Extract the (X, Y) coordinate from the center of the cell holding the provided text.  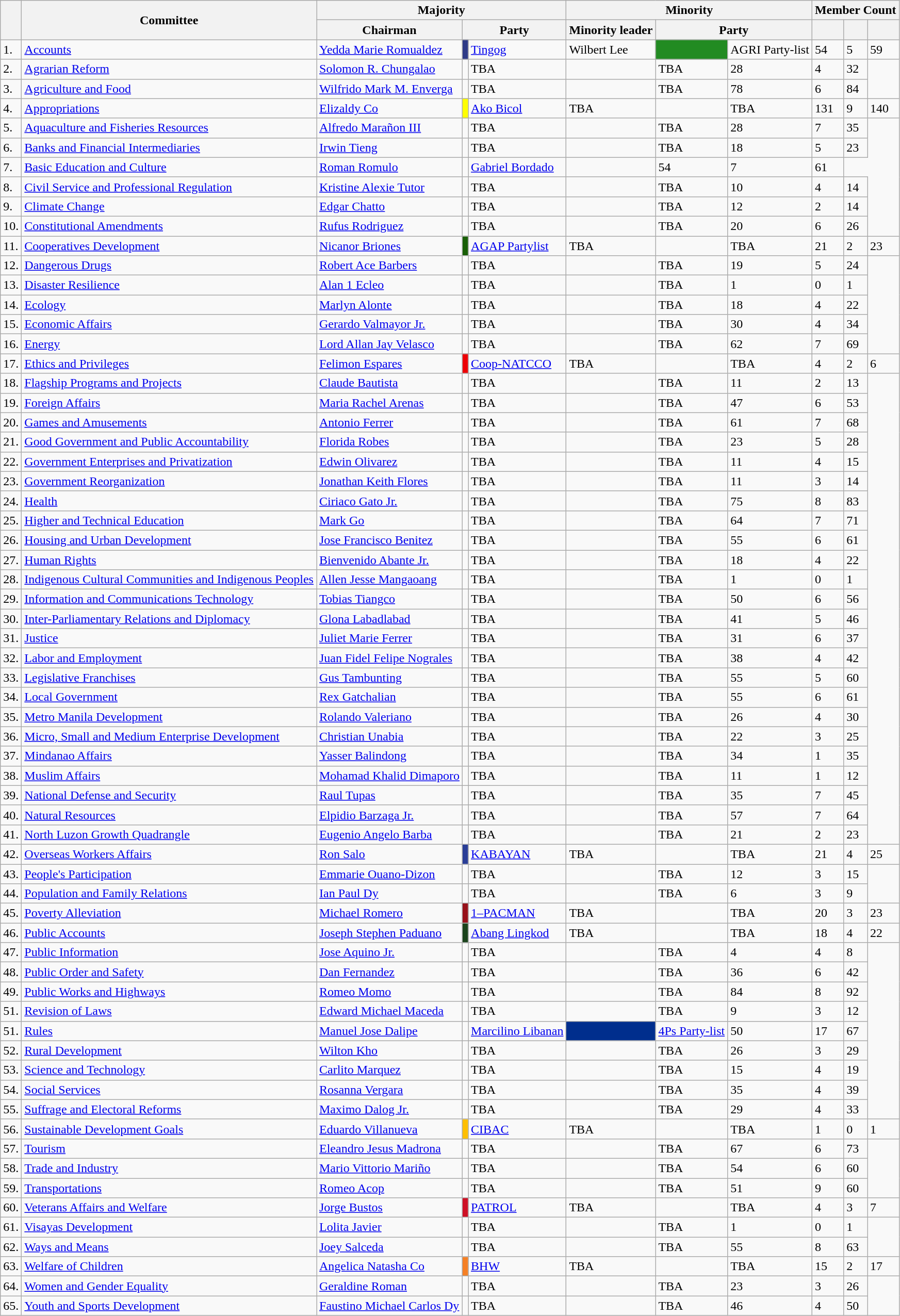
10. (11, 226)
Mark Go (390, 520)
Rules (169, 1031)
Faustino Michael Carlos Dy (390, 1306)
43. (11, 874)
Foreign Affairs (169, 403)
Rex Gatchalian (390, 697)
33. (11, 678)
41 (770, 619)
54. (11, 1090)
Social Services (169, 1090)
Legislative Franchises (169, 678)
Irwin Tieng (390, 147)
Information and Communications Technology (169, 599)
Elizaldy Co (390, 108)
Edward Michael Maceda (390, 1011)
CIBAC (517, 1129)
20. (11, 422)
Emmarie Ouano-Dizon (390, 874)
26. (11, 540)
Bienvenido Abante Jr. (390, 560)
BHW (517, 1266)
68 (856, 422)
Rural Development (169, 1050)
57. (11, 1148)
Transportations (169, 1188)
Rufus Rodriguez (390, 226)
44. (11, 894)
39. (11, 795)
51 (770, 1188)
Higher and Technical Education (169, 520)
National Defense and Security (169, 795)
Muslim Affairs (169, 776)
North Luzon Growth Quadrangle (169, 834)
1. (11, 50)
Marcilino Libanan (517, 1031)
78 (770, 89)
Government Enterprises and Privatization (169, 462)
Poverty Alleviation (169, 913)
3. (11, 89)
36. (11, 736)
Ako Bicol (517, 108)
Gerardo Valmayor Jr. (390, 324)
Wilfrido Mark M. Enverga (390, 89)
Manuel Jose Dalipe (390, 1031)
28. (11, 580)
31 (770, 638)
21. (11, 442)
25. (11, 520)
Population and Family Relations (169, 894)
Ecology (169, 305)
Agriculture and Food (169, 89)
Roman Romulo (390, 167)
64. (11, 1286)
15. (11, 324)
Geraldine Roman (390, 1286)
92 (856, 992)
38 (770, 658)
Energy (169, 344)
Majority (441, 10)
Labor and Employment (169, 658)
59. (11, 1188)
1–PACMAN (517, 913)
62. (11, 1247)
41. (11, 834)
47. (11, 952)
55. (11, 1109)
Allen Jesse Mangaoang (390, 580)
42. (11, 854)
Climate Change (169, 206)
8. (11, 187)
16. (11, 344)
9. (11, 206)
140 (883, 108)
22. (11, 462)
48. (11, 972)
Public Works and Highways (169, 992)
Wilton Kho (390, 1050)
Public Accounts (169, 933)
Coop-NATCCO (517, 364)
Michael Romero (390, 913)
Natural Resources (169, 815)
Raul Tupas (390, 795)
Health (169, 501)
10 (770, 187)
6. (11, 147)
Appropriations (169, 108)
65. (11, 1306)
Eugenio Angelo Barba (390, 834)
Alan 1 Ecleo (390, 285)
Women and Gender Equality (169, 1286)
52. (11, 1050)
Yedda Marie Romualdez (390, 50)
62 (770, 344)
Marlyn Alonte (390, 305)
Antonio Ferrer (390, 422)
Games and Amusements (169, 422)
Jonathan Keith Flores (390, 481)
29. (11, 599)
Banks and Financial Intermediaries (169, 147)
Gabriel Bordado (517, 167)
53 (856, 403)
Ways and Means (169, 1247)
Maria Rachel Arenas (390, 403)
Public Order and Safety (169, 972)
Public Information (169, 952)
13 (856, 383)
Edgar Chatto (390, 206)
Alfredo Marañon III (390, 128)
Tingog (517, 50)
Dan Fernandez (390, 972)
Mohamad Khalid Dimaporo (390, 776)
37. (11, 756)
Revision of Laws (169, 1011)
45 (856, 795)
Christian Unabia (390, 736)
Accounts (169, 50)
Elpidio Barzaga Jr. (390, 815)
Disaster Resilience (169, 285)
Agrarian Reform (169, 69)
Claude Bautista (390, 383)
69 (856, 344)
40. (11, 815)
83 (856, 501)
Nicanor Briones (390, 246)
Rosanna Vergara (390, 1090)
Trade and Industry (169, 1168)
Metro Manila Development (169, 717)
36 (770, 972)
Angelica Natasha Co (390, 1266)
Justice (169, 638)
75 (770, 501)
Flagship Programs and Projects (169, 383)
Joey Salceda (390, 1247)
49. (11, 992)
Overseas Workers Affairs (169, 854)
23. (11, 481)
Lord Allan Jay Velasco (390, 344)
30. (11, 619)
Government Reorganization (169, 481)
46. (11, 933)
Mindanao Affairs (169, 756)
Minority leader (611, 30)
Tobias Tiangco (390, 599)
32. (11, 658)
Tourism (169, 1148)
12. (11, 266)
131 (827, 108)
KABAYAN (517, 854)
5. (11, 128)
47 (770, 403)
59 (883, 50)
53. (11, 1070)
AGRI Party-list (770, 50)
56. (11, 1129)
60. (11, 1208)
Edwin Olivarez (390, 462)
61. (11, 1227)
37 (856, 638)
33 (856, 1109)
63. (11, 1266)
Inter-Parliamentary Relations and Diplomacy (169, 619)
Rolando Valeriano (390, 717)
Robert Ace Barbers (390, 266)
Ciriaco Gato Jr. (390, 501)
Maximo Dalog Jr. (390, 1109)
Good Government and Public Accountability (169, 442)
Abang Lingkod (517, 933)
Felimon Espares (390, 364)
Basic Education and Culture (169, 167)
Economic Affairs (169, 324)
4Ps Party-list (692, 1031)
Micro, Small and Medium Enterprise Development (169, 736)
Human Rights (169, 560)
Housing and Urban Development (169, 540)
Minority (689, 10)
38. (11, 776)
Dangerous Drugs (169, 266)
Welfare of Children (169, 1266)
Florida Robes (390, 442)
56 (856, 599)
Romeo Acop (390, 1188)
Constitutional Amendments (169, 226)
Kristine Alexie Tutor (390, 187)
14. (11, 305)
4. (11, 108)
Ian Paul Dy (390, 894)
Science and Technology (169, 1070)
Committee (169, 20)
Gus Tambunting (390, 678)
Eleandro Jesus Madrona (390, 1148)
Visayas Development (169, 1227)
Indigenous Cultural Communities and Indigenous Peoples (169, 580)
Joseph Stephen Paduano (390, 933)
35. (11, 717)
Juan Fidel Felipe Nograles (390, 658)
58. (11, 1168)
18. (11, 383)
Lolita Javier (390, 1227)
73 (856, 1148)
13. (11, 285)
Member Count (855, 10)
Cooperatives Development (169, 246)
63 (856, 1247)
71 (856, 520)
34. (11, 697)
57 (770, 815)
31. (11, 638)
39 (856, 1090)
27. (11, 560)
Local Government (169, 697)
2. (11, 69)
Sustainable Development Goals (169, 1129)
Jose Francisco Benitez (390, 540)
Wilbert Lee (611, 50)
Ethics and Privileges (169, 364)
11. (11, 246)
AGAP Partylist (517, 246)
45. (11, 913)
PATROL (517, 1208)
Juliet Marie Ferrer (390, 638)
32 (856, 69)
Solomon R. Chungalao (390, 69)
Youth and Sports Development (169, 1306)
Jorge Bustos (390, 1208)
Mario Vittorio Mariño (390, 1168)
7. (11, 167)
People's Participation (169, 874)
Eduardo Villanueva (390, 1129)
Carlito Marquez (390, 1070)
Yasser Balindong (390, 756)
Suffrage and Electoral Reforms (169, 1109)
Aquaculture and Fisheries Resources (169, 128)
Civil Service and Professional Regulation (169, 187)
Jose Aquino Jr. (390, 952)
24. (11, 501)
19. (11, 403)
Ron Salo (390, 854)
Glona Labadlabad (390, 619)
Veterans Affairs and Welfare (169, 1208)
24 (856, 266)
Romeo Momo (390, 992)
Chairman (390, 30)
17. (11, 364)
